For the text-containing cell, return its midpoint in [X, Y] coordinate format. 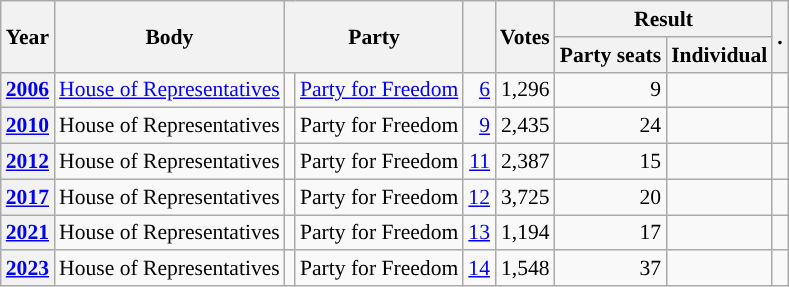
2,387 [525, 162]
13 [479, 233]
6 [479, 90]
Body [170, 36]
Result [664, 19]
Votes [525, 36]
2006 [28, 90]
17 [610, 233]
Year [28, 36]
Individual [719, 55]
1,548 [525, 269]
Party [374, 36]
2017 [28, 197]
2021 [28, 233]
1,296 [525, 90]
37 [610, 269]
15 [610, 162]
Party seats [610, 55]
2012 [28, 162]
1,194 [525, 233]
3,725 [525, 197]
14 [479, 269]
24 [610, 126]
20 [610, 197]
12 [479, 197]
. [780, 36]
11 [479, 162]
2023 [28, 269]
2010 [28, 126]
2,435 [525, 126]
